Locate the cell with the specified text and output its (x, y) center coordinate. 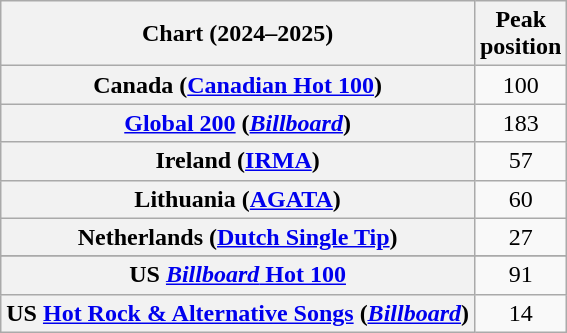
Chart (2024–2025) (238, 34)
Peakposition (520, 34)
14 (520, 313)
Netherlands (Dutch Single Tip) (238, 237)
100 (520, 85)
57 (520, 161)
Global 200 (Billboard) (238, 123)
91 (520, 275)
US Billboard Hot 100 (238, 275)
Ireland (IRMA) (238, 161)
Canada (Canadian Hot 100) (238, 85)
US Hot Rock & Alternative Songs (Billboard) (238, 313)
183 (520, 123)
60 (520, 199)
27 (520, 237)
Lithuania (AGATA) (238, 199)
